Return (x, y) of the center of cell containing provided text 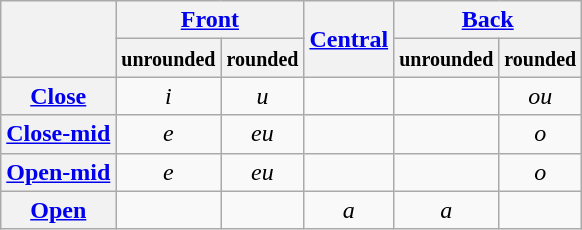
ou (540, 96)
Central (349, 39)
i (168, 96)
Close-mid (58, 134)
Open (58, 210)
u (262, 96)
Open-mid (58, 172)
Back (488, 20)
Front (210, 20)
Close (58, 96)
